Locate the cell with the specified text and output its (X, Y) center coordinate. 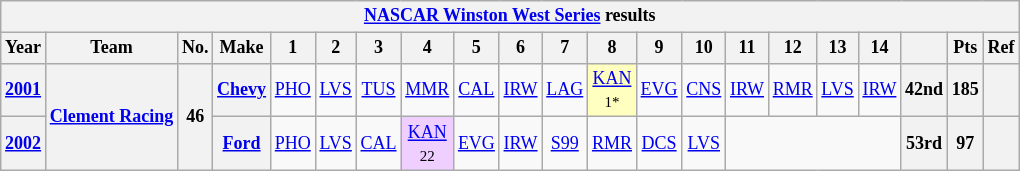
KAN1* (612, 90)
5 (477, 48)
Pts (965, 48)
TUS (378, 90)
Chevy (242, 90)
MMR (428, 90)
Year (24, 48)
14 (880, 48)
LAG (565, 90)
13 (838, 48)
12 (792, 48)
1 (292, 48)
DCS (659, 144)
Clement Racing (111, 116)
Ref (1001, 48)
8 (612, 48)
7 (565, 48)
46 (196, 116)
42nd (924, 90)
KAN22 (428, 144)
10 (704, 48)
2002 (24, 144)
6 (520, 48)
4 (428, 48)
NASCAR Winston West Series results (510, 16)
185 (965, 90)
2001 (24, 90)
9 (659, 48)
2 (336, 48)
CNS (704, 90)
11 (748, 48)
Ford (242, 144)
Team (111, 48)
Make (242, 48)
97 (965, 144)
S99 (565, 144)
53rd (924, 144)
3 (378, 48)
No. (196, 48)
